Detect which cell encompasses the target text, then output its (x, y) center coordinate. 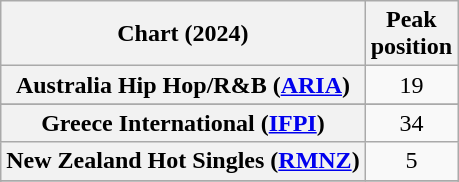
5 (411, 161)
Australia Hip Hop/R&B (ARIA) (183, 85)
19 (411, 85)
Peakposition (411, 34)
New Zealand Hot Singles (RMNZ) (183, 161)
Chart (2024) (183, 34)
34 (411, 123)
Greece International (IFPI) (183, 123)
